Determine the (x, y) coordinate at the center of the cell enclosing the given text.  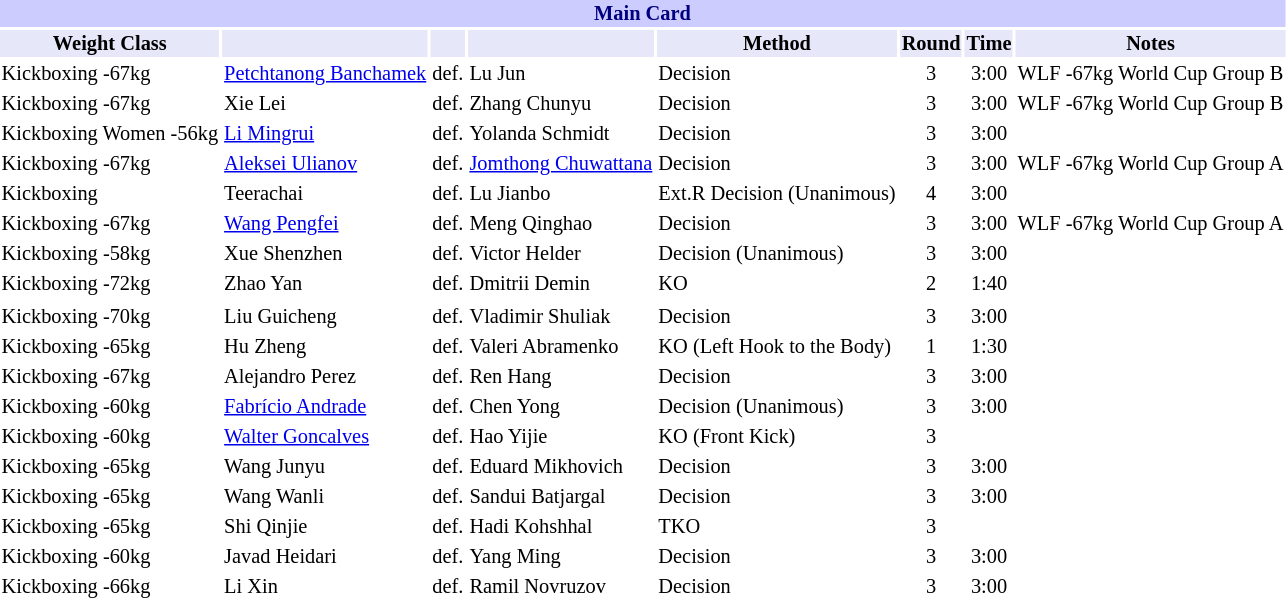
Ren Hang (561, 376)
Li Mingrui (326, 134)
1 (931, 346)
KO (Front Kick) (777, 436)
Valeri Abramenko (561, 346)
Zhao Yan (326, 284)
Fabrício Andrade (326, 406)
Sandui Batjargal (561, 496)
Kickboxing (110, 194)
Xie Lei (326, 104)
1:30 (989, 346)
KO (Left Hook to the Body) (777, 346)
KO (777, 284)
Ext.R Decision (Unanimous) (777, 194)
Dmitrii Demin (561, 284)
Round (931, 44)
2 (931, 284)
Alejandro Perez (326, 376)
Meng Qinghao (561, 224)
Kickboxing -70kg (110, 316)
Lu Jianbo (561, 194)
Kickboxing Women -56kg (110, 134)
Zhang Chunyu (561, 104)
Wang Pengfei (326, 224)
Teerachai (326, 194)
1:40 (989, 284)
Lu Jun (561, 74)
Vladimir Shuliak (561, 316)
Shi Qinjie (326, 526)
TKO (777, 526)
Victor Helder (561, 254)
Yang Ming (561, 556)
Weight Class (110, 44)
Kickboxing -72kg (110, 284)
Notes (1150, 44)
Walter Goncalves (326, 436)
Liu Guicheng (326, 316)
Main Card (642, 14)
Eduard Mikhovich (561, 466)
Jomthong Chuwattana (561, 164)
Chen Yong (561, 406)
Method (777, 44)
Time (989, 44)
Xue Shenzhen (326, 254)
Hu Zheng (326, 346)
Kickboxing -58kg (110, 254)
Wang Wanli (326, 496)
Wang Junyu (326, 466)
4 (931, 194)
Hadi Kohshhal (561, 526)
Petchtanong Banchamek (326, 74)
Aleksei Ulianov (326, 164)
Javad Heidari (326, 556)
Yolanda Schmidt (561, 134)
Hao Yijie (561, 436)
